Pinpoint the cell where the given text exists, returning its (X, Y) midpoint coordinate. 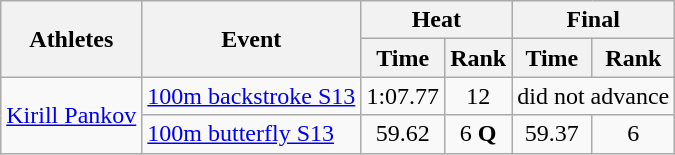
Kirill Pankov (72, 115)
59.37 (552, 134)
59.62 (403, 134)
did not advance (594, 96)
12 (478, 96)
6 Q (478, 134)
Final (594, 20)
100m backstroke S13 (252, 96)
6 (634, 134)
100m butterfly S13 (252, 134)
Heat (436, 20)
Athletes (72, 39)
Event (252, 39)
1:07.77 (403, 96)
